Determine the (X, Y) coordinate at the center of the cell enclosing the given text.  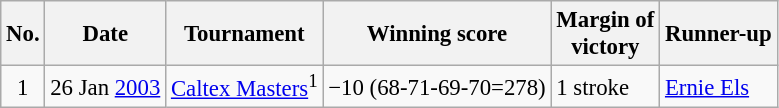
1 stroke (606, 87)
Ernie Els (718, 87)
Winning score (437, 34)
Runner-up (718, 34)
−10 (68-71-69-70=278) (437, 87)
Tournament (244, 34)
Margin ofvictory (606, 34)
1 (23, 87)
No. (23, 34)
26 Jan 2003 (106, 87)
Date (106, 34)
Caltex Masters1 (244, 87)
